Return the [X, Y] coordinate for the center point of the cell that contains the specified text.  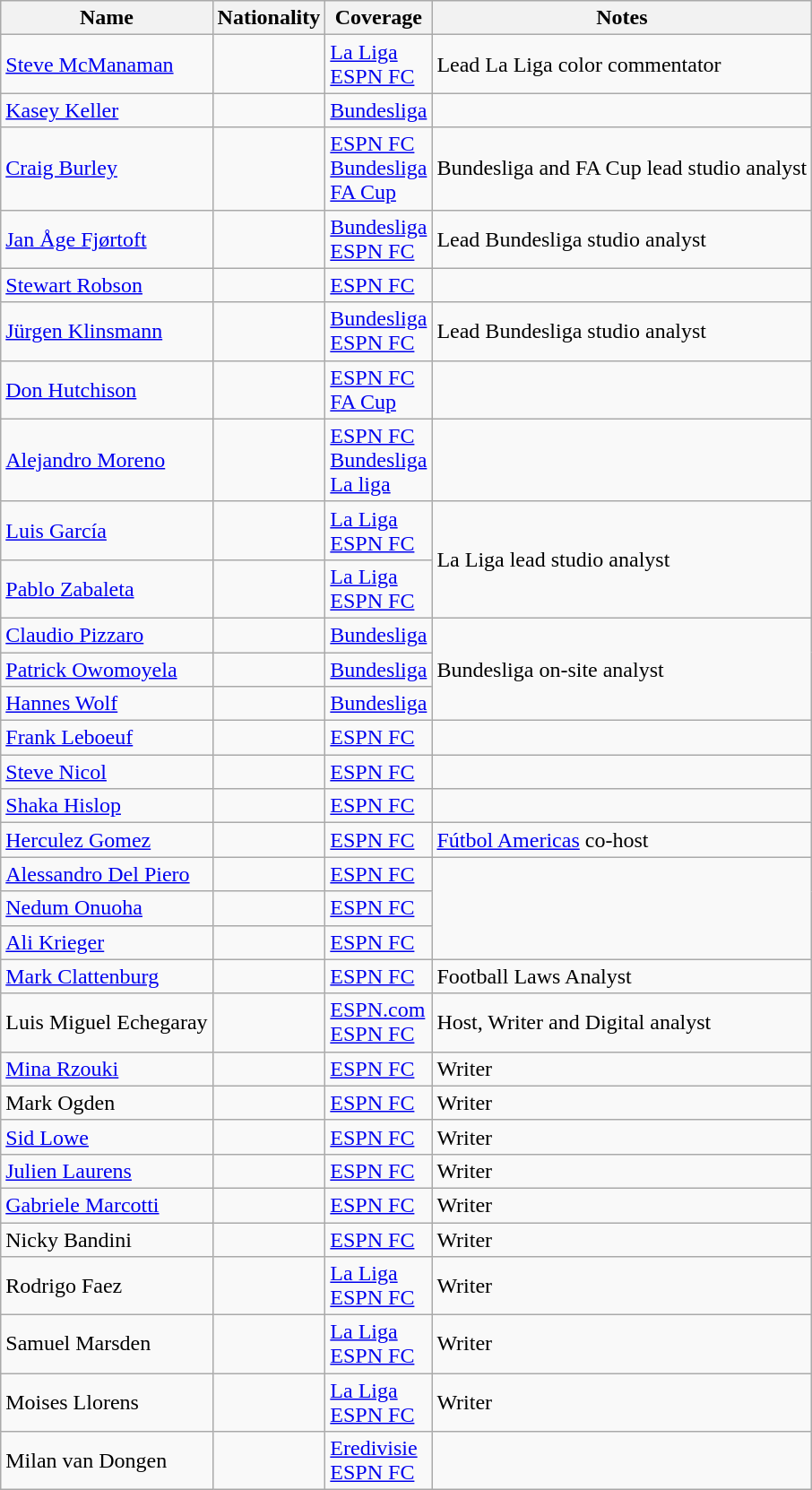
Mark Clattenburg [107, 976]
Don Hutchison [107, 389]
Football Laws Analyst [622, 976]
Moises Llorens [107, 1402]
Steve McManaman [107, 65]
Sid Lowe [107, 1137]
Mina Rzouki [107, 1069]
Herculez Gomez [107, 840]
Craig Burley [107, 169]
Mark Ogden [107, 1103]
Pablo Zabaleta [107, 588]
Julien Laurens [107, 1171]
Name [107, 18]
Host, Writer and Digital analyst [622, 1022]
Alejandro Moreno [107, 460]
Claudio Pizzaro [107, 635]
Gabriele Marcotti [107, 1205]
ESPN.comESPN FC [378, 1022]
Rodrigo Faez [107, 1286]
Jan Åge Fjørtoft [107, 238]
Shaka Hislop [107, 806]
ESPN FCBundesligaLa liga [378, 460]
Jürgen Klinsmann [107, 332]
Luis Miguel Echegaray [107, 1022]
Stewart Robson [107, 285]
Frank Leboeuf [107, 738]
Samuel Marsden [107, 1345]
Bundesliga on-site analyst [622, 669]
La Liga lead studio analyst [622, 559]
Milan van Dongen [107, 1461]
ESPN FCFA Cup [378, 389]
Fútbol Americas co-host [622, 840]
Nationality [269, 18]
Notes [622, 18]
Steve Nicol [107, 772]
Patrick Owomoyela [107, 670]
Bundesliga and FA Cup lead studio analyst [622, 169]
Hannes Wolf [107, 704]
Coverage [378, 18]
EredivisieESPN FC [378, 1461]
Luis García [107, 531]
Lead La Liga color commentator [622, 65]
Kasey Keller [107, 110]
Nicky Bandini [107, 1240]
Alessandro Del Piero [107, 874]
Nedum Onuoha [107, 908]
ESPN FCBundesligaFA Cup [378, 169]
Ali Krieger [107, 942]
